Identify which cell holds the provided text, then report its [x, y] central coordinate. 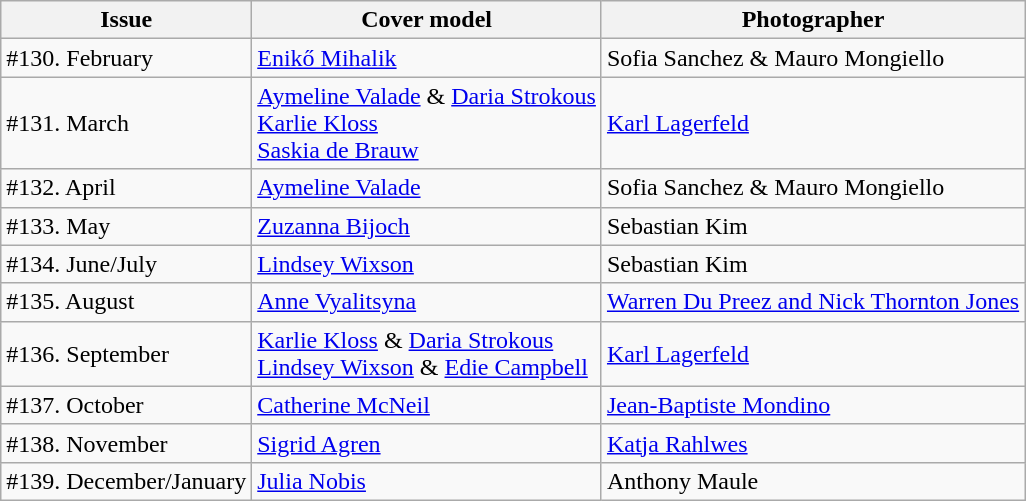
Julia Nobis [427, 481]
Sigrid Agren [427, 443]
Aymeline Valade [427, 188]
Catherine McNeil [427, 405]
Aymeline Valade & Daria StrokousKarlie KlossSaskia de Brauw [427, 123]
#139. December/January [126, 481]
Anthony Maule [812, 481]
Photographer [812, 20]
#136. September [126, 354]
#134. June/July [126, 264]
Anne Vyalitsyna [427, 302]
Jean-Baptiste Mondino [812, 405]
Cover model [427, 20]
Karlie Kloss & Daria StrokousLindsey Wixson & Edie Campbell [427, 354]
#135. August [126, 302]
#131. March [126, 123]
Lindsey Wixson [427, 264]
#138. November [126, 443]
Enikő Mihalik [427, 58]
Katja Rahlwes [812, 443]
#137. October [126, 405]
Zuzanna Bijoch [427, 226]
#130. February [126, 58]
Warren Du Preez and Nick Thornton Jones [812, 302]
#133. May [126, 226]
Issue [126, 20]
#132. April [126, 188]
